Return (X, Y) of the center of cell containing provided text 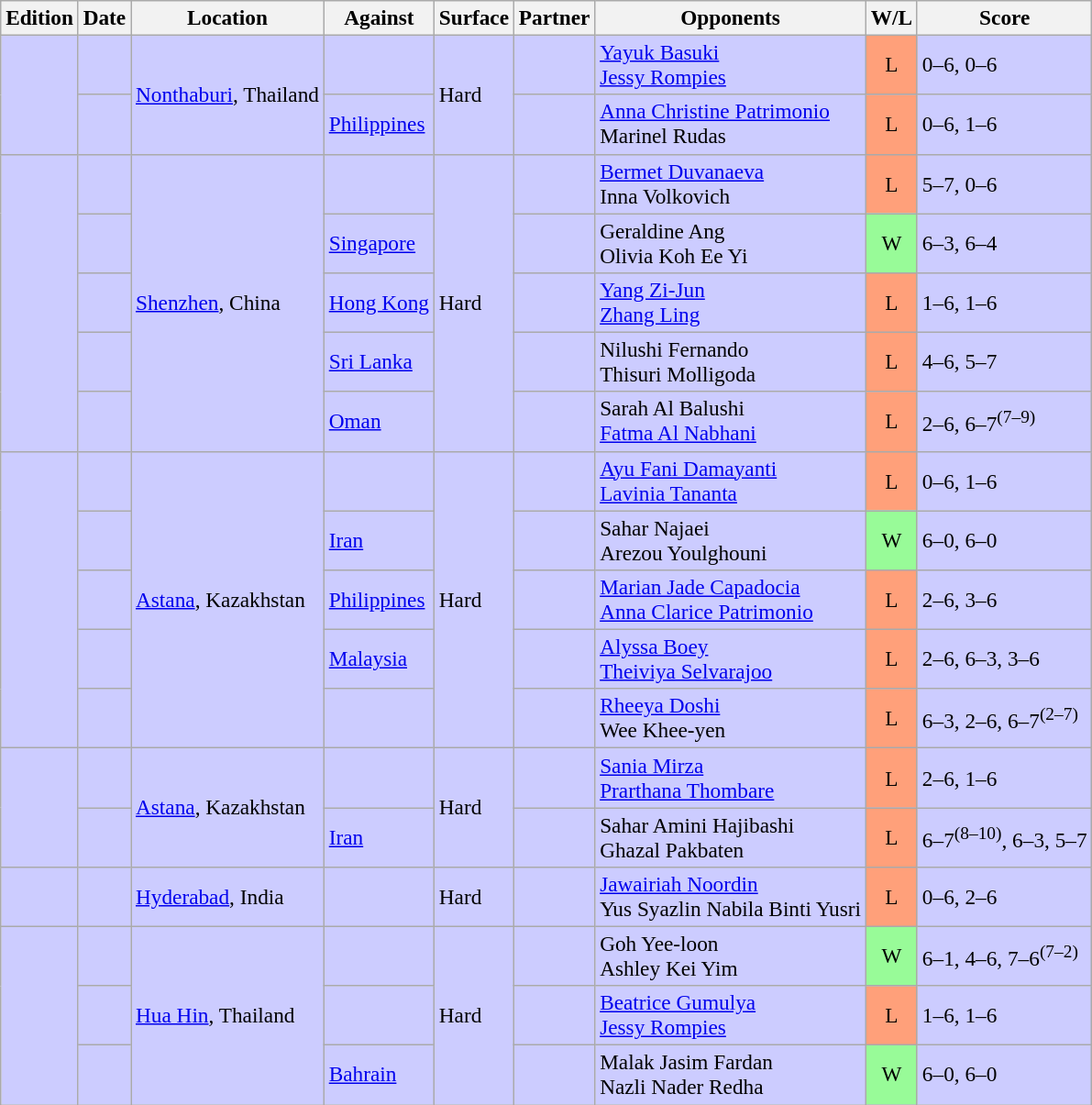
2–6, 6–7(7–9) (1004, 422)
Partner (554, 17)
2–6, 3–6 (1004, 600)
0–6, 2–6 (1004, 897)
Location (227, 17)
Surface (473, 17)
Hyderabad, India (227, 897)
Sahar Amini Hajibashi Ghazal Pakbaten (731, 836)
Oman (379, 422)
Ayu Fani Damayanti Lavinia Tananta (731, 481)
6–7(8–10), 6–3, 5–7 (1004, 836)
Hua Hin, Thailand (227, 1015)
Shenzhen, China (227, 303)
Rheeya Doshi Wee Khee-yen (731, 719)
Sri Lanka (379, 361)
Opponents (731, 17)
Alyssa Boey Theiviya Selvarajoo (731, 658)
Goh Yee-loon Ashley Kei Yim (731, 956)
Jawairiah Noordin Yus Syazlin Nabila Binti Yusri (731, 897)
Yang Zi-Jun Zhang Ling (731, 303)
Geraldine Ang Olivia Koh Ee Yi (731, 242)
Against (379, 17)
Nilushi Fernando Thisuri Molligoda (731, 361)
Sahar Najaei Arezou Youlghouni (731, 539)
Nonthaburi, Thailand (227, 94)
Malak Jasim Fardan Nazli Nader Redha (731, 1075)
2–6, 6–3, 3–6 (1004, 658)
6–1, 4–6, 7–6(7–2) (1004, 956)
Sania Mirza Prarthana Thombare (731, 778)
Score (1004, 17)
Hong Kong (379, 303)
0–6, 0–6 (1004, 64)
Marian Jade Capadocia Anna Clarice Patrimonio (731, 600)
Bermet Duvanaeva Inna Volkovich (731, 183)
Singapore (379, 242)
Malaysia (379, 658)
Yayuk Basuki Jessy Rompies (731, 64)
Beatrice Gumulya Jessy Rompies (731, 1016)
2–6, 1–6 (1004, 778)
Edition (40, 17)
W/L (891, 17)
6–3, 6–4 (1004, 242)
4–6, 5–7 (1004, 361)
Anna Christine Patrimonio Marinel Rudas (731, 125)
Bahrain (379, 1075)
6–3, 2–6, 6–7(2–7) (1004, 719)
Sarah Al Balushi Fatma Al Nabhani (731, 422)
5–7, 0–6 (1004, 183)
Date (105, 17)
